Pinpoint the cell where the given text exists, returning its (X, Y) midpoint coordinate. 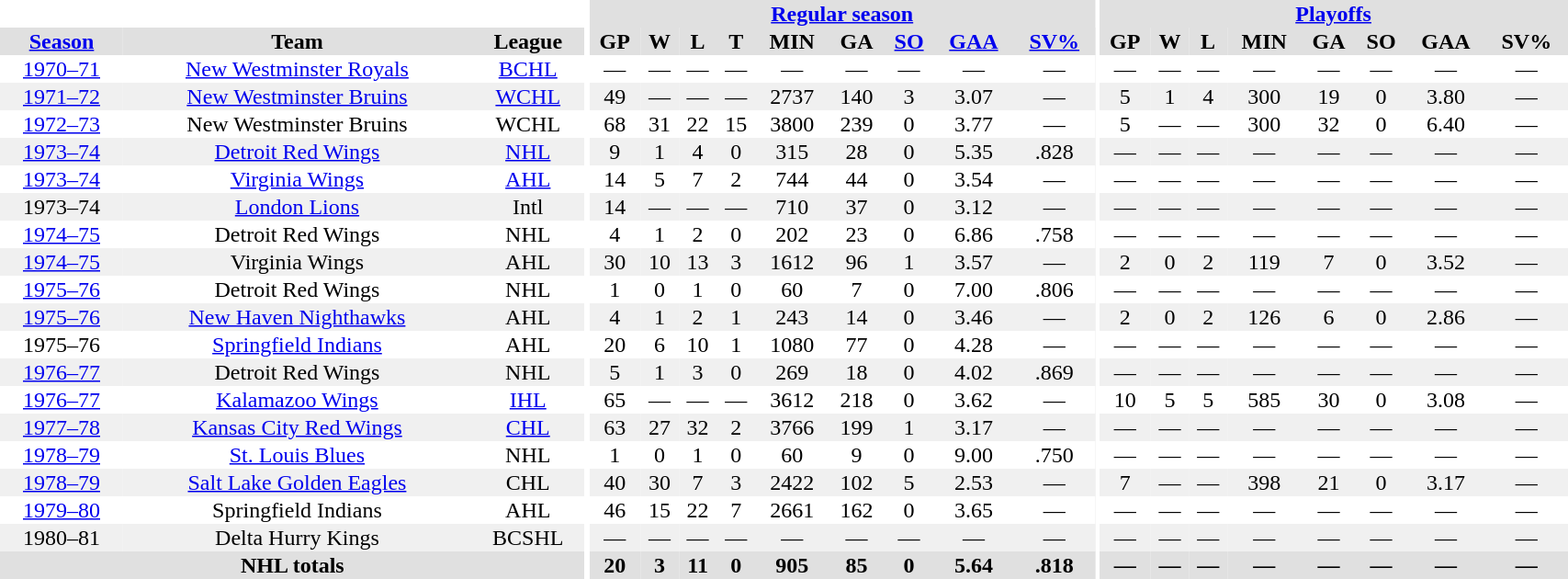
1972–73 (62, 124)
218 (857, 400)
85 (857, 565)
744 (792, 179)
.750 (1055, 455)
3.12 (974, 207)
Kansas City Red Wings (298, 427)
3.65 (974, 510)
102 (857, 482)
46 (615, 510)
21 (1329, 482)
Kalamazoo Wings (298, 400)
23 (857, 234)
3766 (792, 427)
40 (615, 482)
3.80 (1446, 96)
2422 (792, 482)
5.35 (974, 152)
Salt Lake Golden Eagles (298, 482)
London Lions (298, 207)
2.53 (974, 482)
6.86 (974, 234)
243 (792, 317)
3.08 (1446, 400)
9.00 (974, 455)
1980–81 (62, 538)
Regular season (841, 14)
League (528, 41)
31 (660, 124)
398 (1264, 482)
1612 (792, 262)
IHL (528, 400)
27 (660, 427)
13 (698, 262)
1971–72 (62, 96)
68 (615, 124)
.828 (1055, 152)
New Westminster Royals (298, 69)
2661 (792, 510)
New Haven Nighthawks (298, 317)
4.02 (974, 372)
126 (1264, 317)
44 (857, 179)
7.00 (974, 289)
585 (1264, 400)
77 (857, 345)
.818 (1055, 565)
3612 (792, 400)
140 (857, 96)
11 (698, 565)
6.40 (1446, 124)
3.07 (974, 96)
.869 (1055, 372)
1979–80 (62, 510)
63 (615, 427)
3.54 (974, 179)
37 (857, 207)
2.86 (1446, 317)
Intl (528, 207)
1970–71 (62, 69)
1080 (792, 345)
119 (1264, 262)
3.62 (974, 400)
NHL totals (292, 565)
3.52 (1446, 262)
.758 (1055, 234)
2737 (792, 96)
710 (792, 207)
BCHL (528, 69)
3.57 (974, 262)
162 (857, 510)
315 (792, 152)
65 (615, 400)
19 (1329, 96)
905 (792, 565)
202 (792, 234)
5.64 (974, 565)
1977–78 (62, 427)
3.77 (974, 124)
T (736, 41)
199 (857, 427)
239 (857, 124)
.806 (1055, 289)
3800 (792, 124)
3.46 (974, 317)
Delta Hurry Kings (298, 538)
4.28 (974, 345)
269 (792, 372)
St. Louis Blues (298, 455)
28 (857, 152)
49 (615, 96)
96 (857, 262)
Playoffs (1334, 14)
Season (62, 41)
18 (857, 372)
Team (298, 41)
BCSHL (528, 538)
